Capture the cell that displays the provided text and extract its (X, Y) central coordinate. 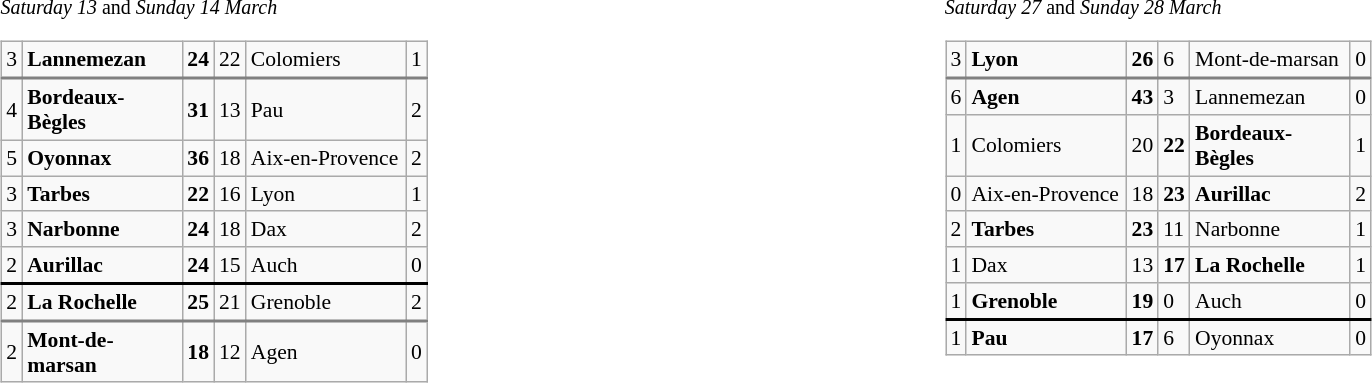
19 (1143, 301)
25 (198, 302)
36 (198, 158)
5 (12, 158)
4 (12, 109)
20 (1143, 146)
26 (1143, 60)
11 (1174, 229)
16 (230, 194)
12 (230, 351)
31 (198, 109)
43 (1143, 96)
15 (230, 265)
21 (230, 302)
